Identify which cell holds the provided text, then report its [x, y] central coordinate. 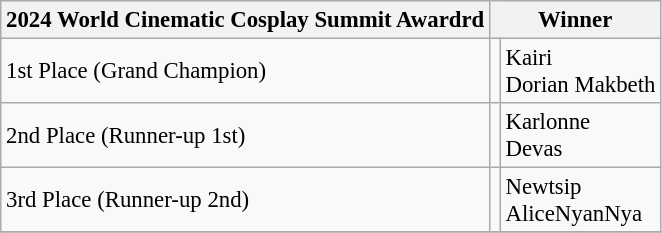
KarlonneDevas [580, 136]
3rd Place (Runner-up 2nd) [246, 200]
1st Place (Grand Champion) [246, 72]
KairiDorian Makbeth [580, 72]
2nd Place (Runner-up 1st) [246, 136]
Winner [576, 20]
NewtsipAliceNyanNya [580, 200]
2024 World Cinematic Cosplay Summit Awardrd [246, 20]
